Extract the [x, y] coordinate from the center of the cell holding the provided text.  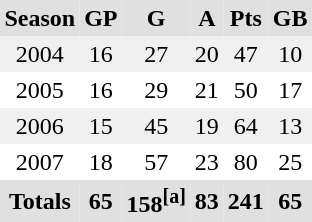
2005 [40, 90]
Season [40, 18]
23 [206, 162]
20 [206, 54]
80 [246, 162]
GP [101, 18]
A [206, 18]
50 [246, 90]
13 [290, 126]
158[a] [156, 201]
27 [156, 54]
G [156, 18]
10 [290, 54]
Totals [40, 201]
18 [101, 162]
Pts [246, 18]
241 [246, 201]
GB [290, 18]
15 [101, 126]
25 [290, 162]
2004 [40, 54]
2007 [40, 162]
83 [206, 201]
17 [290, 90]
47 [246, 54]
64 [246, 126]
2006 [40, 126]
57 [156, 162]
21 [206, 90]
29 [156, 90]
19 [206, 126]
45 [156, 126]
